Return the [X, Y] coordinate for the center point of the cell that contains the specified text.  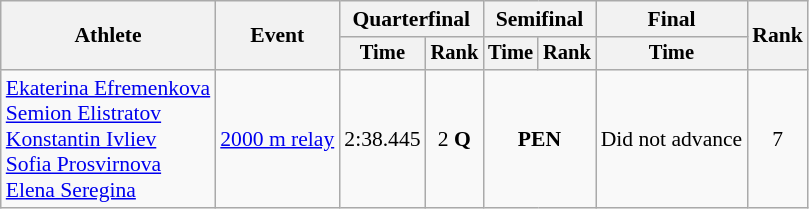
Did not advance [672, 139]
2 Q [455, 139]
Ekaterina EfremenkovaSemion ElistratovKonstantin IvlievSofia ProsvirnovaElena Seregina [108, 139]
2:38.445 [382, 139]
PEN [539, 139]
Athlete [108, 36]
7 [778, 139]
Final [672, 19]
Quarterfinal [411, 19]
Event [277, 36]
Semifinal [539, 19]
2000 m relay [277, 139]
